Pinpoint the cell where the given text exists, returning its [X, Y] midpoint coordinate. 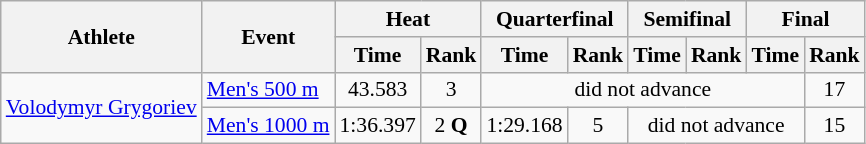
Semifinal [687, 19]
2 Q [452, 126]
Men's 1000 m [268, 126]
Athlete [102, 36]
1:29.168 [524, 126]
3 [452, 90]
43.583 [377, 90]
5 [598, 126]
Men's 500 m [268, 90]
Event [268, 36]
Heat [408, 19]
15 [834, 126]
1:36.397 [377, 126]
Quarterfinal [554, 19]
Volodymyr Grygoriev [102, 108]
Final [805, 19]
17 [834, 90]
